Identify which cell holds the provided text, then report its (x, y) central coordinate. 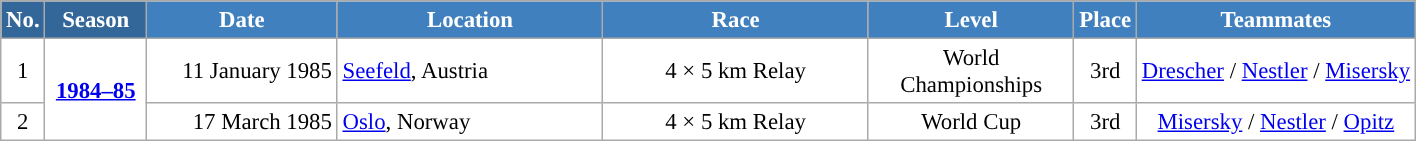
Seefeld, Austria (470, 72)
Misersky / Nestler / Opitz (1276, 122)
Season (96, 20)
Date (242, 20)
Level (971, 20)
World Championships (971, 72)
17 March 1985 (242, 122)
1984–85 (96, 90)
11 January 1985 (242, 72)
1 (23, 72)
No. (23, 20)
Teammates (1276, 20)
Oslo, Norway (470, 122)
2 (23, 122)
Place (1105, 20)
Drescher / Nestler / Misersky (1276, 72)
Location (470, 20)
World Cup (971, 122)
Race (736, 20)
